Return (X, Y) of the center of cell containing provided text 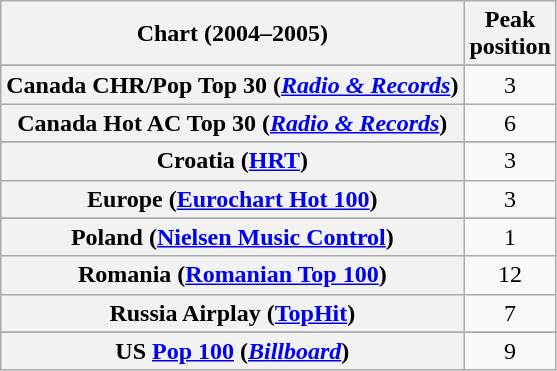
Canada CHR/Pop Top 30 (Radio & Records) (232, 85)
7 (510, 313)
Chart (2004–2005) (232, 34)
1 (510, 237)
Croatia (HRT) (232, 161)
Poland (Nielsen Music Control) (232, 237)
Russia Airplay (TopHit) (232, 313)
12 (510, 275)
Romania (Romanian Top 100) (232, 275)
Europe (Eurochart Hot 100) (232, 199)
US Pop 100 (Billboard) (232, 351)
6 (510, 123)
9 (510, 351)
Peakposition (510, 34)
Canada Hot AC Top 30 (Radio & Records) (232, 123)
